Return (x, y) of the center of cell containing provided text 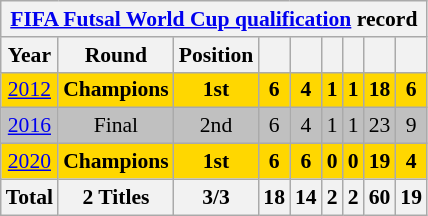
14 (306, 197)
60 (380, 197)
2nd (216, 126)
2012 (30, 90)
3/3 (216, 197)
23 (380, 126)
Total (30, 197)
2 Titles (116, 197)
Year (30, 55)
Round (116, 55)
FIFA Futsal World Cup qualification record (214, 19)
9 (411, 126)
2020 (30, 162)
Final (116, 126)
2016 (30, 126)
Position (216, 55)
